Provide the (X, Y) coordinate of the cell's center where the given text is located.  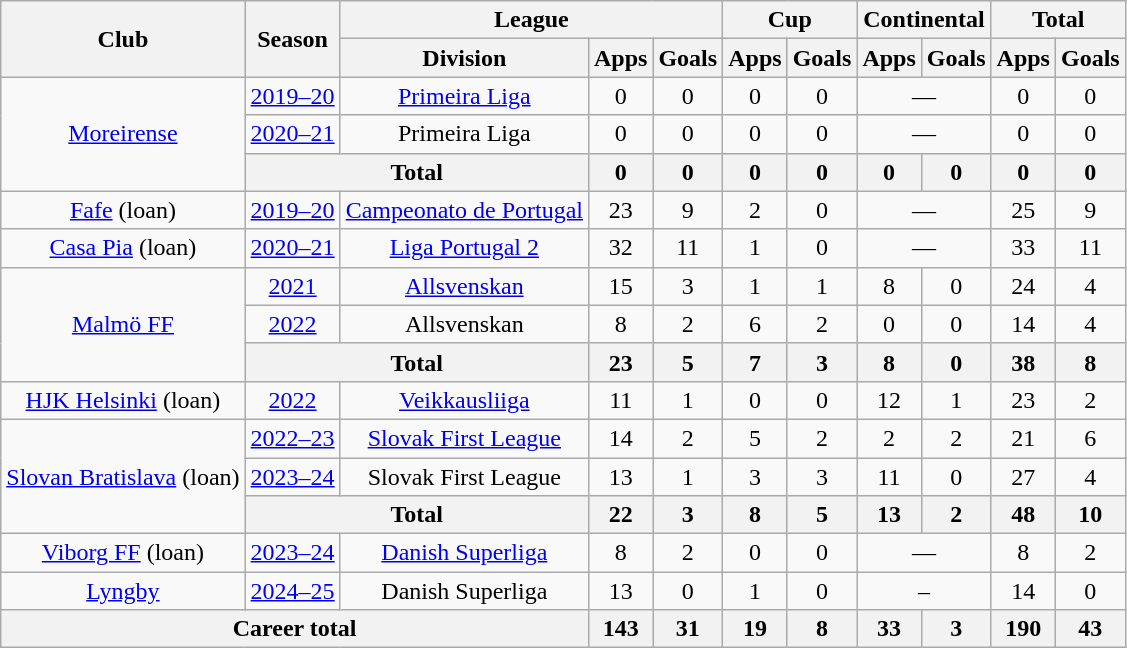
Veikkausliiga (464, 400)
Casa Pia (loan) (123, 248)
12 (889, 400)
Continental (924, 20)
Moreirense (123, 134)
Cup (790, 20)
27 (1023, 477)
Lyngby (123, 591)
24 (1023, 286)
League (532, 20)
10 (1090, 515)
25 (1023, 210)
15 (620, 286)
Fafe (loan) (123, 210)
190 (1023, 629)
32 (620, 248)
43 (1090, 629)
HJK Helsinki (loan) (123, 400)
2021 (292, 286)
Malmö FF (123, 324)
Campeonato de Portugal (464, 210)
Season (292, 39)
21 (1023, 438)
2024–25 (292, 591)
38 (1023, 362)
Club (123, 39)
143 (620, 629)
48 (1023, 515)
19 (755, 629)
7 (755, 362)
31 (688, 629)
Slovan Bratislava (loan) (123, 476)
22 (620, 515)
2022–23 (292, 438)
– (924, 591)
Viborg FF (loan) (123, 553)
Career total (295, 629)
Liga Portugal 2 (464, 248)
Division (464, 58)
